Identify which cell holds the provided text, then report its (x, y) central coordinate. 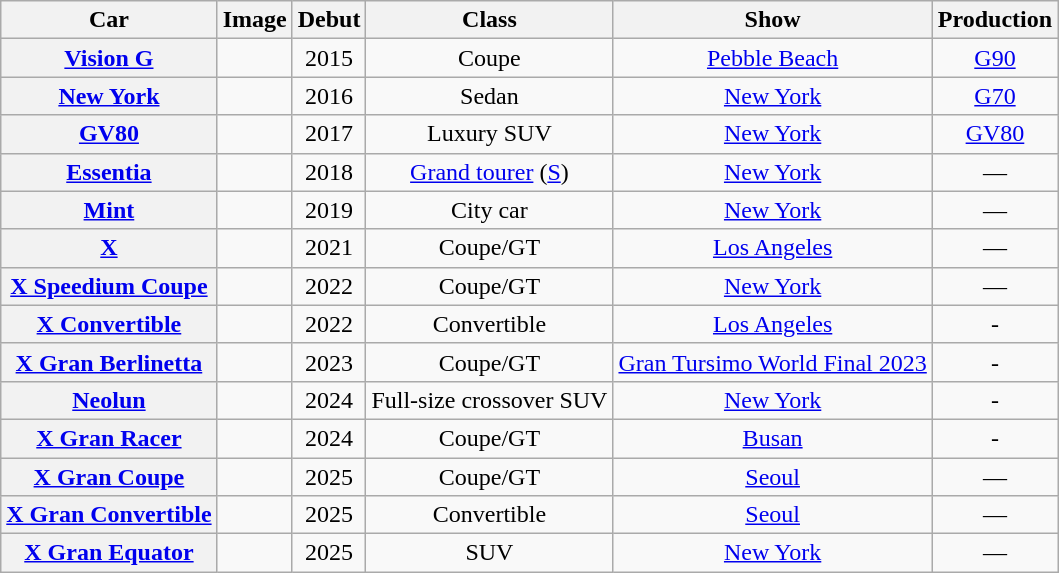
SUV (490, 553)
Production (994, 20)
2018 (329, 172)
2015 (329, 58)
Car (109, 20)
Image (254, 20)
X Gran Racer (109, 438)
Sedan (490, 96)
X (109, 248)
Grand tourer (S) (490, 172)
Coupe (490, 58)
Essentia (109, 172)
Vision G (109, 58)
Neolun (109, 400)
G70 (994, 96)
G90 (994, 58)
X Gran Convertible (109, 515)
Luxury SUV (490, 134)
Busan (772, 438)
Mint (109, 210)
2016 (329, 96)
X Gran Equator (109, 553)
X Gran Coupe (109, 477)
Full-size crossover SUV (490, 400)
Show (772, 20)
X Convertible (109, 324)
City car (490, 210)
2023 (329, 362)
X Speedium Coupe (109, 286)
Class (490, 20)
2021 (329, 248)
Debut (329, 20)
Gran Tursimo World Final 2023 (772, 362)
2019 (329, 210)
X Gran Berlinetta (109, 362)
2017 (329, 134)
Pebble Beach (772, 58)
